Return the [x, y] coordinate for the center point of the cell that contains the specified text.  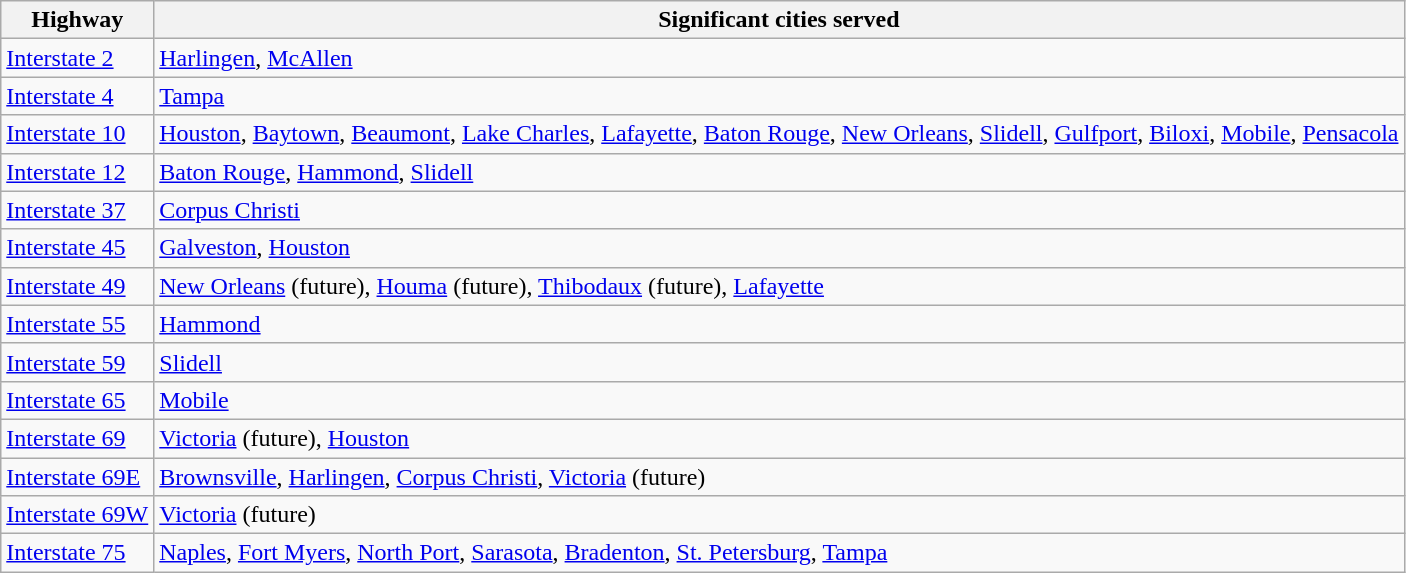
Houston, Baytown, Beaumont, Lake Charles, Lafayette, Baton Rouge, New Orleans, Slidell, Gulfport, Biloxi, Mobile, Pensacola [779, 134]
Interstate 45 [78, 248]
Interstate 12 [78, 172]
Interstate 69 [78, 438]
Slidell [779, 362]
Significant cities served [779, 20]
Interstate 65 [78, 400]
Tampa [779, 96]
Harlingen, McAllen [779, 58]
Brownsville, Harlingen, Corpus Christi, Victoria (future) [779, 477]
Victoria (future), Houston [779, 438]
Corpus Christi [779, 210]
Galveston, Houston [779, 248]
Interstate 59 [78, 362]
Highway [78, 20]
Interstate 69E [78, 477]
Interstate 69W [78, 515]
Interstate 10 [78, 134]
Hammond [779, 324]
Interstate 2 [78, 58]
Interstate 55 [78, 324]
Victoria (future) [779, 515]
Interstate 49 [78, 286]
Mobile [779, 400]
Baton Rouge, Hammond, Slidell [779, 172]
Interstate 37 [78, 210]
Interstate 75 [78, 553]
Naples, Fort Myers, North Port, Sarasota, Bradenton, St. Petersburg, Tampa [779, 553]
Interstate 4 [78, 96]
New Orleans (future), Houma (future), Thibodaux (future), Lafayette [779, 286]
